Pinpoint the cell where the given text exists, returning its (x, y) midpoint coordinate. 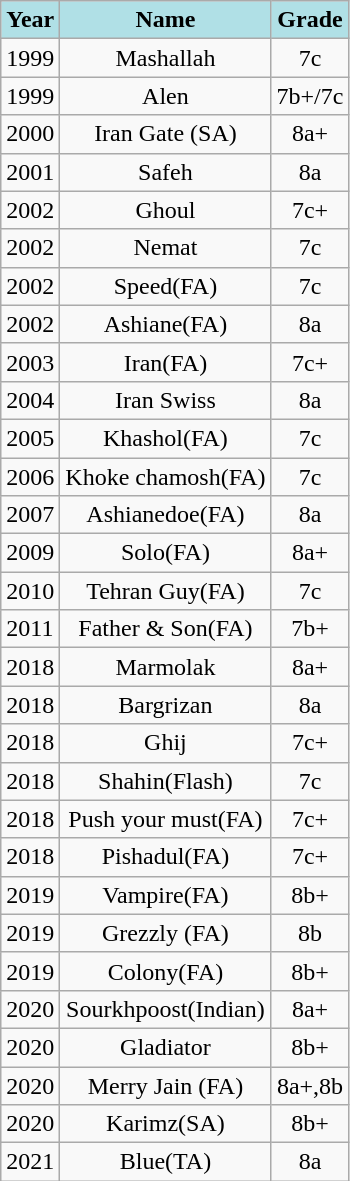
Pishadul(FA) (166, 857)
Ghoul (166, 210)
Sourkhpoost(Indian) (166, 1009)
Grezzly (FA) (166, 933)
Name (166, 20)
Colony(FA) (166, 971)
2001 (30, 172)
8a+,8b (310, 1085)
Gladiator (166, 1047)
Iran Gate (SA) (166, 134)
Alen (166, 96)
Nemat (166, 248)
Vampire(FA) (166, 895)
Marmolak (166, 667)
7b+ (310, 629)
Year (30, 20)
Khashol(FA) (166, 438)
Blue(TA) (166, 1162)
Iran(FA) (166, 362)
Father & Son(FA) (166, 629)
2003 (30, 362)
Merry Jain (FA) (166, 1085)
Ghij (166, 743)
Iran Swiss (166, 400)
Ashiane(FA) (166, 324)
Solo(FA) (166, 553)
2010 (30, 591)
2005 (30, 438)
Tehran Guy(FA) (166, 591)
Grade (310, 20)
Push your must(FA) (166, 819)
Safeh (166, 172)
Shahin(Flash) (166, 781)
Speed(FA) (166, 286)
2011 (30, 629)
2006 (30, 477)
Khoke chamosh(FA) (166, 477)
2004 (30, 400)
7b+/7c (310, 96)
Bargrizan (166, 705)
2007 (30, 515)
Mashallah (166, 58)
8b (310, 933)
2000 (30, 134)
Ashianedoe(FA) (166, 515)
2009 (30, 553)
Karimz(SA) (166, 1124)
2021 (30, 1162)
